Search for the cell housing the specified text and yield its (X, Y) center coordinate. 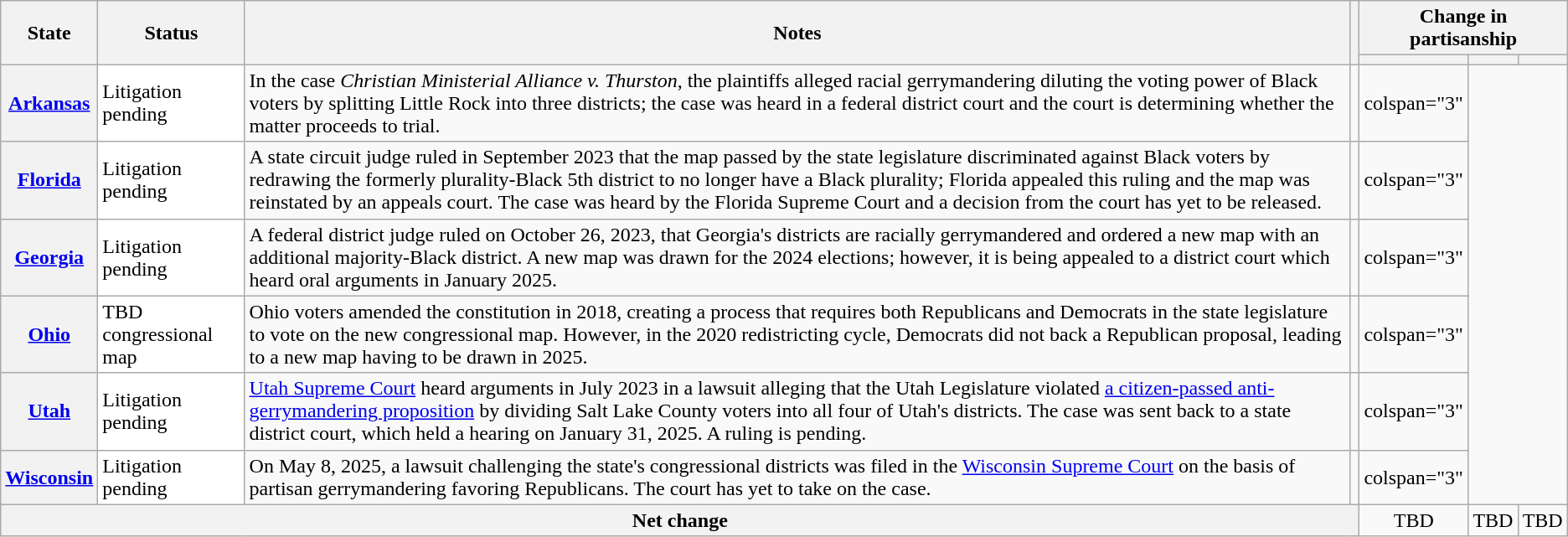
TBD congressional map (171, 334)
Ohio (49, 334)
Net change (680, 520)
State (49, 33)
Georgia (49, 257)
Florida (49, 180)
Change in partisanship (1463, 28)
Notes (797, 33)
Arkansas (49, 103)
Utah (49, 411)
Wisconsin (49, 478)
Status (171, 33)
